Find where the given text appears and provide that cell's center as (x, y) coordinate. 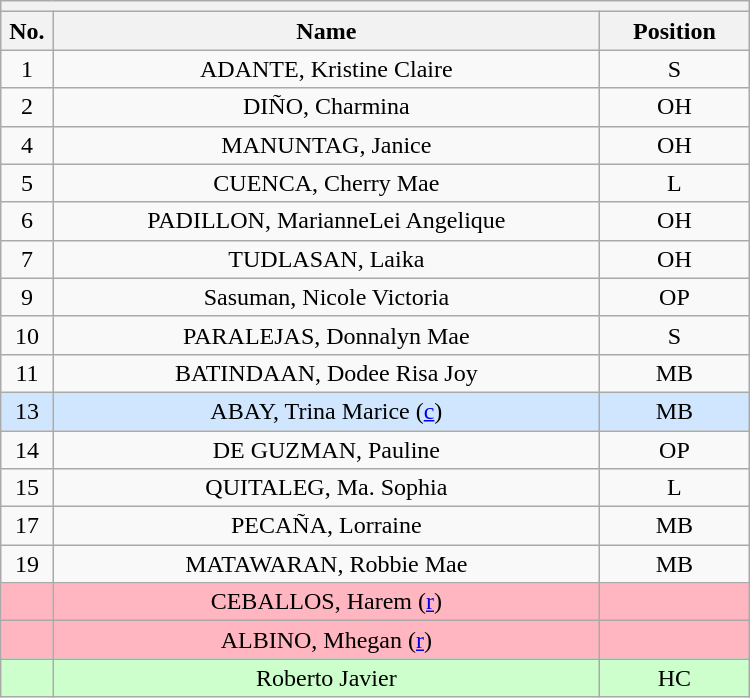
PARALEJAS, Donnalyn Mae (326, 335)
7 (27, 259)
19 (27, 564)
Roberto Javier (326, 678)
1 (27, 69)
14 (27, 449)
DIÑO, Charmina (326, 107)
CEBALLOS, Harem (r) (326, 602)
13 (27, 411)
10 (27, 335)
17 (27, 526)
HC (675, 678)
QUITALEG, Ma. Sophia (326, 488)
ALBINO, Mhegan (r) (326, 640)
Name (326, 31)
No. (27, 31)
ADANTE, Kristine Claire (326, 69)
BATINDAAN, Dodee Risa Joy (326, 373)
Sasuman, Nicole Victoria (326, 297)
MANUNTAG, Janice (326, 145)
Position (675, 31)
DE GUZMAN, Pauline (326, 449)
TUDLASAN, Laika (326, 259)
5 (27, 183)
2 (27, 107)
4 (27, 145)
9 (27, 297)
PADILLON, MarianneLei Angelique (326, 221)
11 (27, 373)
6 (27, 221)
MATAWARAN, Robbie Mae (326, 564)
15 (27, 488)
ABAY, Trina Marice (c) (326, 411)
PECAÑA, Lorraine (326, 526)
CUENCA, Cherry Mae (326, 183)
